Output the [x, y] coordinate of the center of the cell containing the given text.  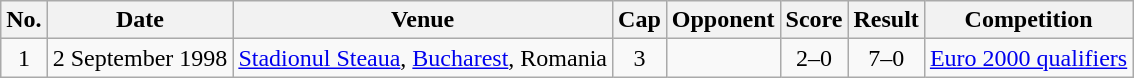
1 [24, 58]
2 September 1998 [140, 58]
Stadionul Steaua, Bucharest, Romania [423, 58]
7–0 [886, 58]
Result [886, 20]
Opponent [723, 20]
Competition [1028, 20]
Score [814, 20]
Date [140, 20]
No. [24, 20]
Venue [423, 20]
3 [640, 58]
Cap [640, 20]
Euro 2000 qualifiers [1028, 58]
2–0 [814, 58]
